Find where the given text appears and provide that cell's center as (X, Y) coordinate. 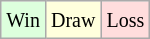
Loss (126, 20)
Win (24, 20)
Draw (72, 20)
